Scan for the cell matching the given text and deliver its (x, y) coordinate at center. 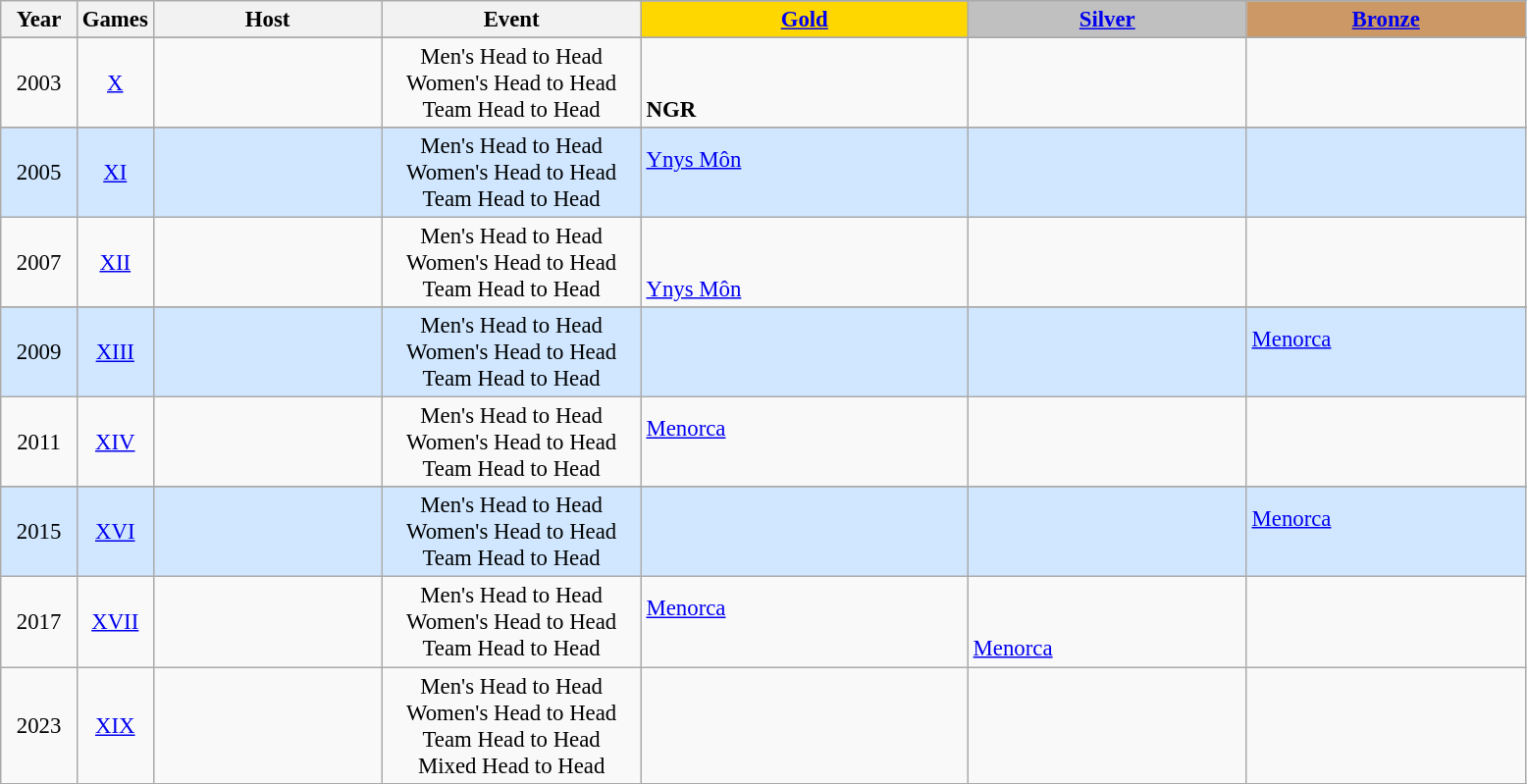
Bronze (1386, 20)
XI (115, 173)
XIII (115, 352)
Silver (1107, 20)
XII (115, 263)
Year (39, 20)
2023 (39, 726)
2009 (39, 352)
X (115, 83)
XVI (115, 532)
2015 (39, 532)
2011 (39, 443)
2003 (39, 83)
XIX (115, 726)
NGR (805, 83)
Men's Head to Head Women's Head to Head Team Head to Head Mixed Head to Head (511, 726)
Host (267, 20)
2007 (39, 263)
XVII (115, 622)
Event (511, 20)
XIV (115, 443)
2017 (39, 622)
Gold (805, 20)
2005 (39, 173)
Games (115, 20)
